Locate the cell with the specified text and output its [x, y] center coordinate. 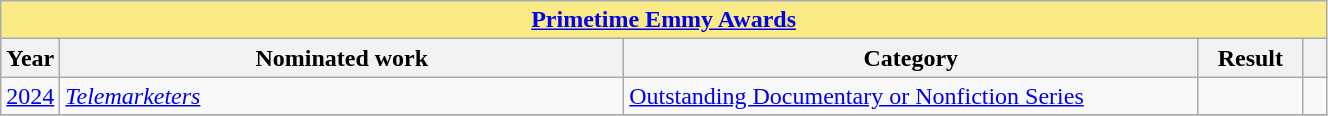
Year [30, 58]
2024 [30, 96]
Outstanding Documentary or Nonfiction Series [911, 96]
Primetime Emmy Awards [664, 20]
Telemarketers [342, 96]
Nominated work [342, 58]
Category [911, 58]
Result [1250, 58]
